Search for the cell housing the specified text and yield its [x, y] center coordinate. 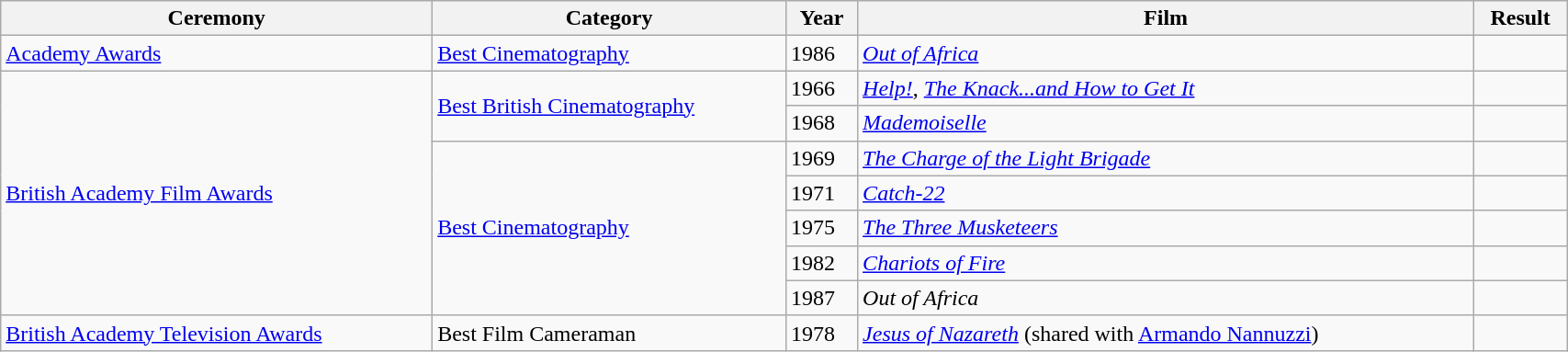
Result [1521, 18]
1971 [821, 193]
1978 [821, 333]
Category [610, 18]
Film [1167, 18]
British Academy Television Awards [217, 333]
Year [821, 18]
1986 [821, 53]
Best Film Cameraman [610, 333]
Chariots of Fire [1167, 263]
The Charge of the Light Brigade [1167, 158]
1966 [821, 88]
British Academy Film Awards [217, 193]
1968 [821, 123]
Jesus of Nazareth (shared with Armando Nannuzzi) [1167, 333]
1987 [821, 298]
Best British Cinematography [610, 106]
1969 [821, 158]
Help!, The Knack...and How to Get It [1167, 88]
1975 [821, 228]
The Three Musketeers [1167, 228]
Ceremony [217, 18]
Catch-22 [1167, 193]
Mademoiselle [1167, 123]
1982 [821, 263]
Academy Awards [217, 53]
